Scan for the cell matching the given text and deliver its [x, y] coordinate at center. 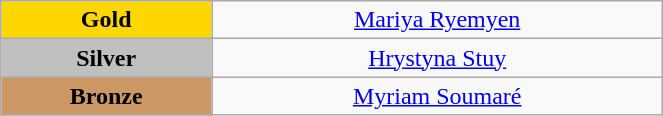
Hrystyna Stuy [438, 58]
Myriam Soumaré [438, 96]
Mariya Ryemyen [438, 20]
Bronze [106, 96]
Silver [106, 58]
Gold [106, 20]
